Output the (x, y) coordinate of the center of the cell containing the given text.  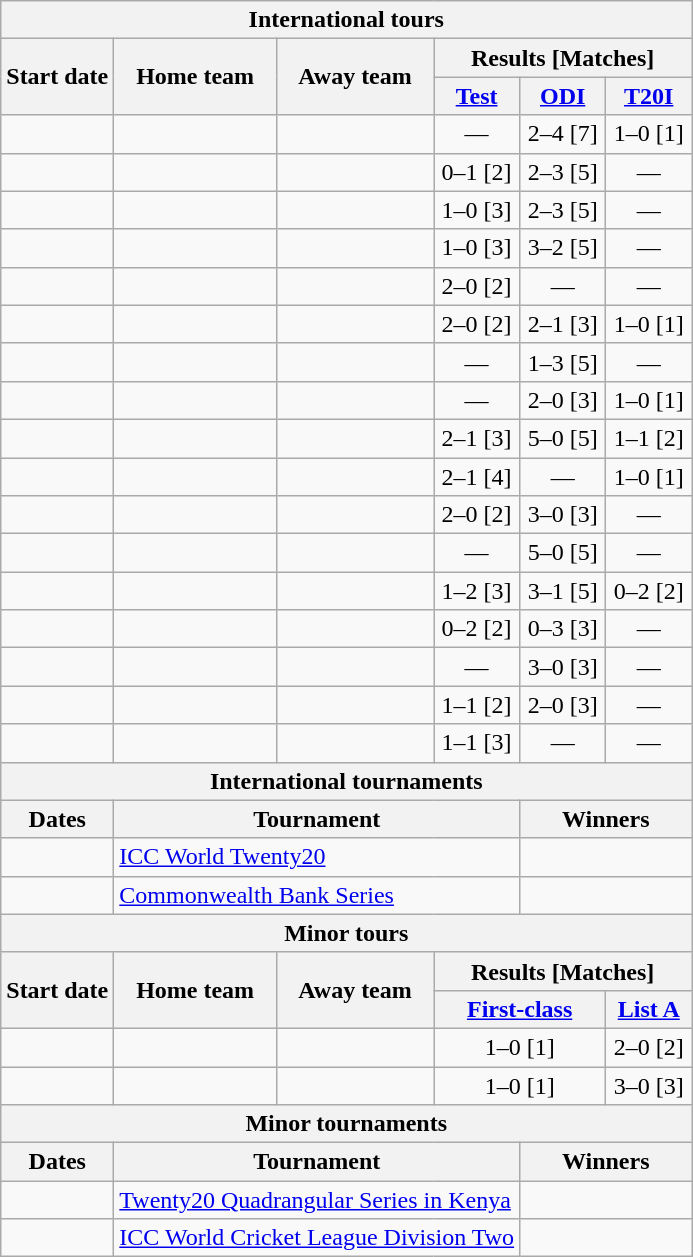
1–2 [3] (477, 591)
Minor tournaments (346, 1124)
3–2 [5] (563, 248)
ICC World Twenty20 (317, 857)
3–1 [5] (563, 591)
0–1 [2] (477, 172)
Test (477, 96)
1–3 [5] (563, 362)
Twenty20 Quadrangular Series in Kenya (317, 1200)
Minor tours (346, 933)
International tournaments (346, 781)
List A (649, 1009)
First-class (520, 1009)
International tours (346, 20)
2–4 [7] (563, 134)
0–3 [3] (563, 629)
Commonwealth Bank Series (317, 895)
2–1 [4] (477, 477)
1–1 [3] (477, 743)
ODI (563, 96)
T20I (649, 96)
ICC World Cricket League Division Two (317, 1238)
